Return the (X, Y) coordinate for the center point of the cell that contains the specified text.  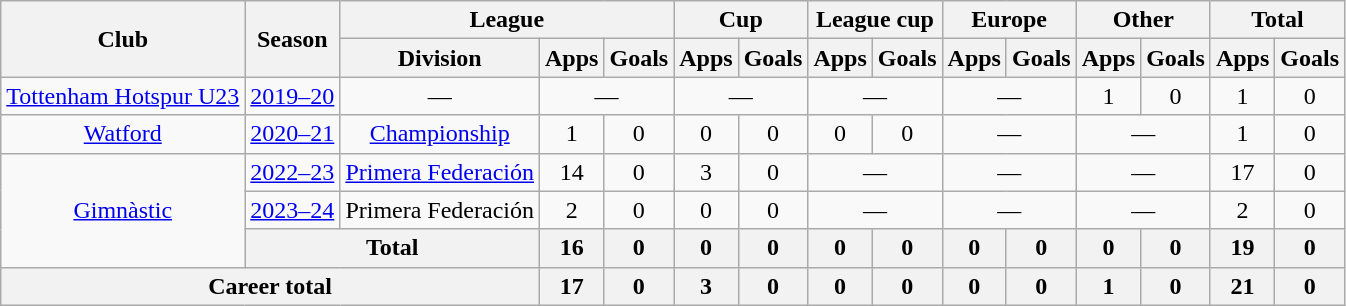
Europe (1009, 20)
Championship (440, 134)
League (507, 20)
League cup (875, 20)
Career total (270, 286)
Gimnàstic (123, 210)
Division (440, 58)
2019–20 (292, 96)
14 (572, 172)
Cup (741, 20)
Club (123, 39)
2023–24 (292, 210)
2022–23 (292, 172)
Other (1143, 20)
Watford (123, 134)
16 (572, 248)
2020–21 (292, 134)
Season (292, 39)
Tottenham Hotspur U23 (123, 96)
21 (1242, 286)
19 (1242, 248)
